Pinpoint the cell where the given text exists, returning its [x, y] midpoint coordinate. 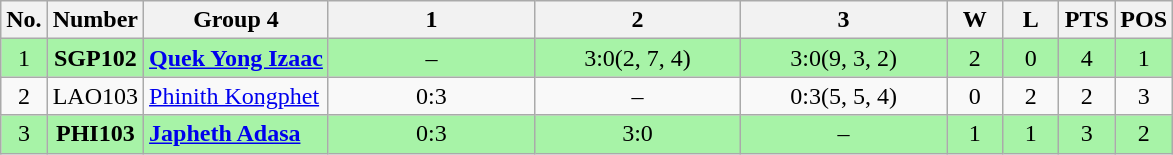
PHI103 [95, 134]
No. [24, 20]
4 [1087, 58]
Phinith Kongphet [236, 96]
POS [1144, 20]
L [1031, 20]
W [975, 20]
Quek Yong Izaac [236, 58]
Number [95, 20]
Group 4 [236, 20]
SGP102 [95, 58]
PTS [1087, 20]
3:0 [637, 134]
3:0(9, 3, 2) [844, 58]
3:0(2, 7, 4) [637, 58]
Japheth Adasa [236, 134]
LAO103 [95, 96]
0:3(5, 5, 4) [844, 96]
